Output the (x, y) coordinate of the center of the cell containing the given text.  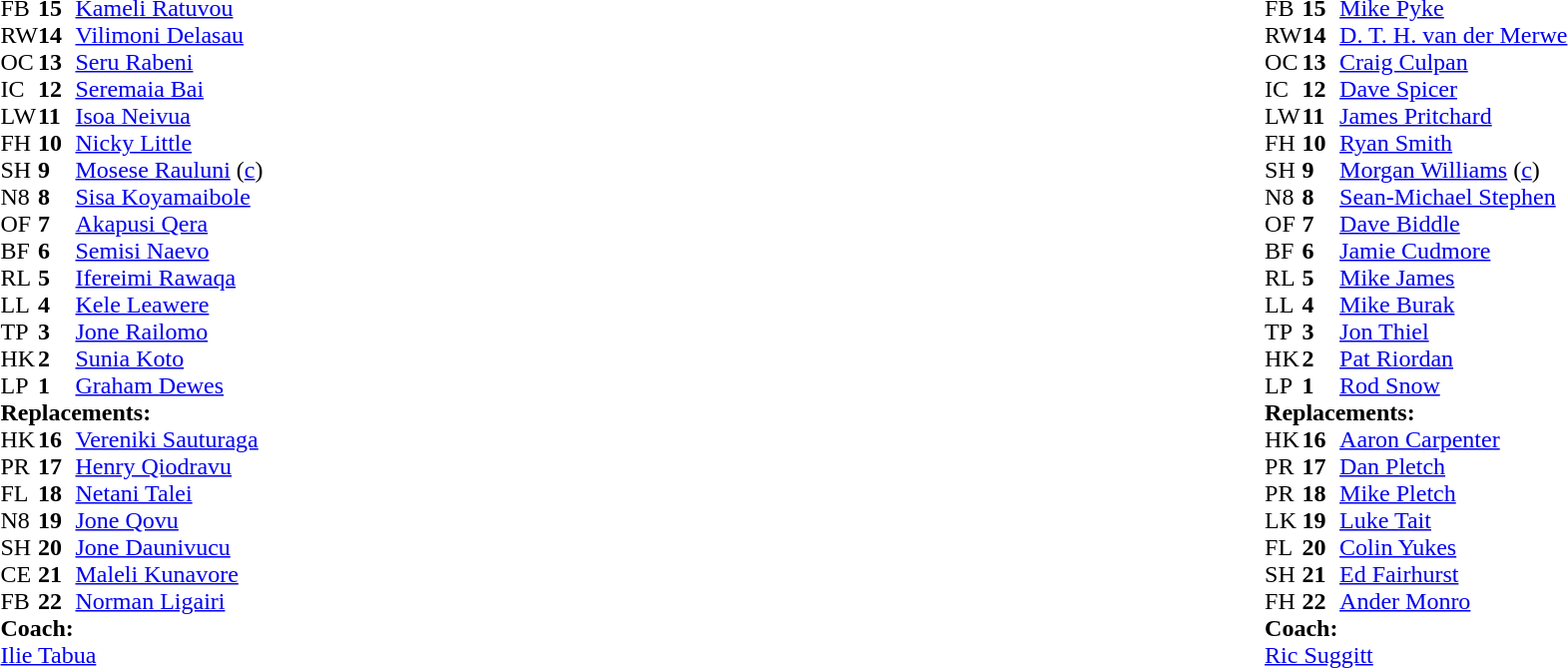
Isoa Neivua (170, 116)
Dave Biddle (1453, 224)
Craig Culpan (1453, 62)
Henry Qiodravu (170, 467)
Mosese Rauluni (c) (170, 170)
James Pritchard (1453, 116)
Sean-Michael Stephen (1453, 198)
Ander Monro (1453, 601)
Mike Burak (1453, 306)
Dave Spicer (1453, 90)
Aaron Carpenter (1453, 439)
Jon Thiel (1453, 332)
Norman Ligairi (170, 601)
Netani Talei (170, 493)
Sisa Koyamaibole (170, 198)
Ed Fairhurst (1453, 575)
Seremaia Bai (170, 90)
Rod Snow (1453, 385)
Ilie Tabua (132, 655)
Vereniki Sauturaga (170, 439)
D. T. H. van der Merwe (1453, 36)
Seru Rabeni (170, 62)
Mike Pletch (1453, 493)
Jone Daunivucu (170, 547)
CE (19, 575)
Nicky Little (170, 144)
Pat Riordan (1453, 359)
Jone Qovu (170, 521)
Semisi Naevo (170, 252)
Morgan Williams (c) (1453, 170)
Luke Tait (1453, 521)
Jamie Cudmore (1453, 252)
Jone Railomo (170, 332)
Kele Leawere (170, 306)
Dan Pletch (1453, 467)
Vilimoni Delasau (170, 36)
Mike James (1453, 278)
Maleli Kunavore (170, 575)
Ifereimi Rawaqa (170, 278)
Ryan Smith (1453, 144)
FB (19, 601)
Graham Dewes (170, 385)
Colin Yukes (1453, 547)
Akapusi Qera (170, 224)
LK (1284, 521)
Ric Suggitt (1415, 655)
Sunia Koto (170, 359)
